Extract the (X, Y) coordinate from the center of the cell holding the provided text.  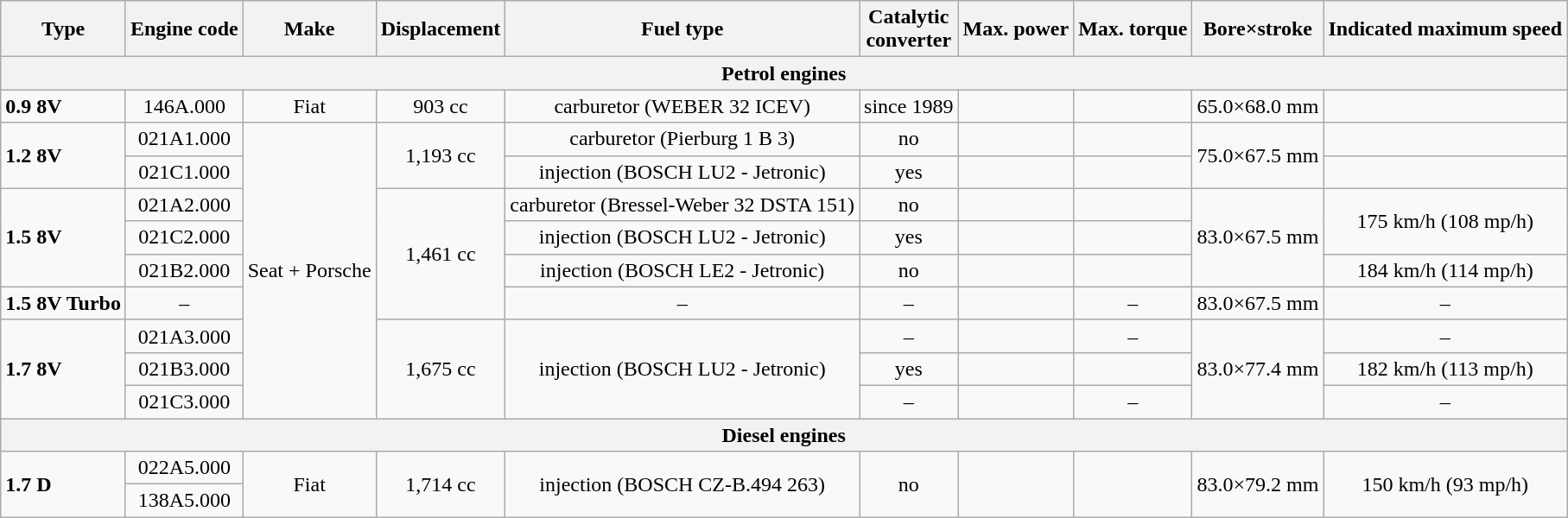
1.7 8V (64, 369)
Make (309, 29)
83.0×79.2 mm (1258, 484)
Seat + Porsche (309, 271)
since 1989 (909, 106)
021A1.000 (184, 139)
021B3.000 (184, 369)
182 km/h (113 mp/h) (1445, 369)
022A5.000 (184, 468)
903 cc (441, 106)
0.9 8V (64, 106)
138A5.000 (184, 501)
Displacement (441, 29)
Bore×stroke (1258, 29)
Engine code (184, 29)
Max. torque (1133, 29)
021B2.000 (184, 270)
1,675 cc (441, 369)
carburetor (Bressel-Weber 32 DSTA 151) (682, 205)
injection (BOSCH CZ-B.494 263) (682, 484)
150 km/h (93 mp/h) (1445, 484)
184 km/h (114 mp/h) (1445, 270)
Petrol engines (784, 73)
carburetor (WEBER 32 ICEV) (682, 106)
1.7 D (64, 484)
021C1.000 (184, 172)
Type (64, 29)
Indicated maximum speed (1445, 29)
1.5 8V (64, 237)
injection (BOSCH LE2 - Jetronic) (682, 270)
021A3.000 (184, 336)
146A.000 (184, 106)
Diesel engines (784, 434)
021C2.000 (184, 237)
1,193 cc (441, 155)
Catalyticconverter (909, 29)
1,461 cc (441, 254)
83.0×77.4 mm (1258, 369)
Max. power (1016, 29)
1,714 cc (441, 484)
75.0×67.5 mm (1258, 155)
175 km/h (108 mp/h) (1445, 221)
carburetor (Pierburg 1 B 3) (682, 139)
1.2 8V (64, 155)
Fuel type (682, 29)
1.5 8V Turbo (64, 303)
021A2.000 (184, 205)
021C3.000 (184, 401)
65.0×68.0 mm (1258, 106)
